Pinpoint the cell where the given text exists, returning its [X, Y] midpoint coordinate. 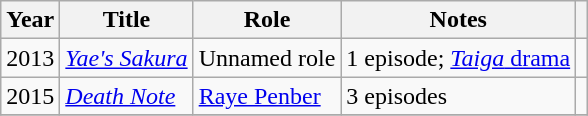
Raye Penber [267, 96]
2013 [30, 58]
Death Note [126, 96]
Notes [458, 20]
Title [126, 20]
3 episodes [458, 96]
1 episode; Taiga drama [458, 58]
Yae's Sakura [126, 58]
Unnamed role [267, 58]
Role [267, 20]
2015 [30, 96]
Year [30, 20]
